Find where the given text appears and provide that cell's center as (X, Y) coordinate. 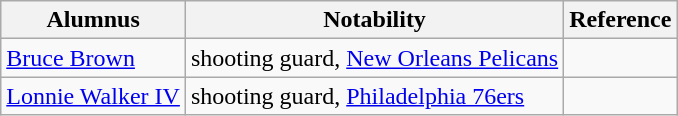
Bruce Brown (94, 58)
Notability (374, 20)
Lonnie Walker IV (94, 96)
Reference (620, 20)
shooting guard, Philadelphia 76ers (374, 96)
shooting guard, New Orleans Pelicans (374, 58)
Alumnus (94, 20)
